Extract the (x, y) coordinate from the center of the cell holding the provided text.  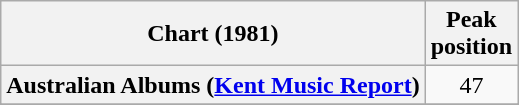
Chart (1981) (213, 34)
47 (471, 85)
Australian Albums (Kent Music Report) (213, 85)
Peakposition (471, 34)
